Return the (x, y) coordinate for the center point of the cell that contains the specified text.  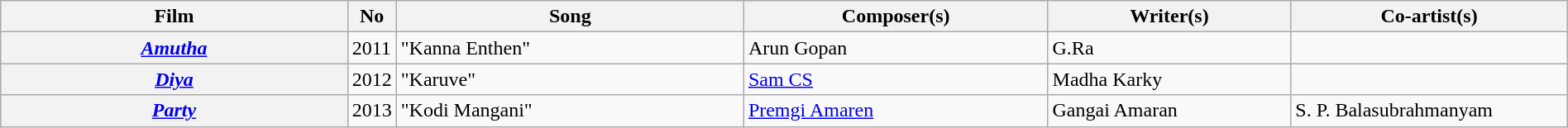
Premgi Amaren (896, 111)
Composer(s) (896, 17)
Amutha (174, 48)
G.Ra (1169, 48)
Arun Gopan (896, 48)
"Kodi Mangani" (570, 111)
2012 (372, 79)
Film (174, 17)
Sam CS (896, 79)
"Karuve" (570, 79)
Gangai Amaran (1169, 111)
Diya (174, 79)
Song (570, 17)
Co-artist(s) (1429, 17)
"Kanna Enthen" (570, 48)
2013 (372, 111)
Party (174, 111)
Madha Karky (1169, 79)
2011 (372, 48)
Writer(s) (1169, 17)
No (372, 17)
S. P. Balasubrahmanyam (1429, 111)
